Find where the given text appears and provide that cell's center as (x, y) coordinate. 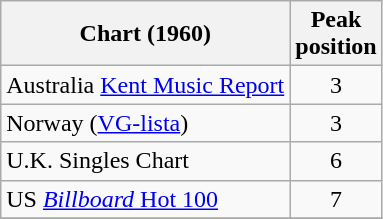
U.K. Singles Chart (146, 161)
Peakposition (336, 34)
Norway (VG-lista) (146, 123)
Australia Kent Music Report (146, 85)
Chart (1960) (146, 34)
7 (336, 199)
6 (336, 161)
US Billboard Hot 100 (146, 199)
